Output the [x, y] coordinate of the center of the cell containing the given text.  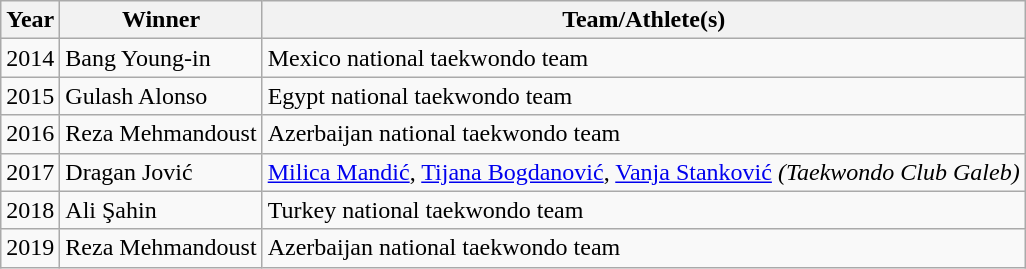
Winner [161, 20]
Milica Mandić, Tijana Bogdanović, Vanja Stanković (Taekwondo Club Galeb) [644, 172]
2017 [30, 172]
2019 [30, 248]
2015 [30, 96]
Gulash Alonso [161, 96]
Team/Athlete(s) [644, 20]
Ali Şahin [161, 210]
2016 [30, 134]
2018 [30, 210]
Bang Young-in [161, 58]
Mexico national taekwondo team [644, 58]
Egypt national taekwondo team [644, 96]
Turkey national taekwondo team [644, 210]
Year [30, 20]
2014 [30, 58]
Dragan Jović [161, 172]
